Extract the (x, y) coordinate from the center of the cell holding the provided text.  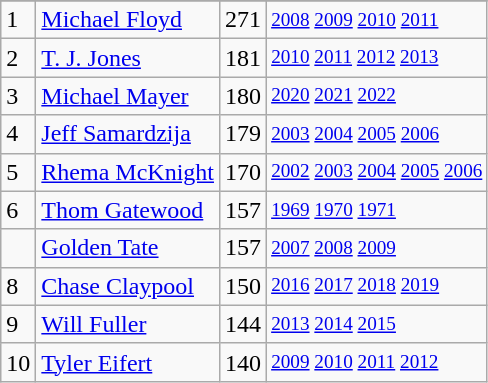
Will Fuller (128, 324)
181 (244, 58)
170 (244, 172)
150 (244, 286)
2002 2003 2004 2005 2006 (377, 172)
2013 2014 2015 (377, 324)
2003 2004 2005 2006 (377, 134)
Jeff Samardzija (128, 134)
2010 2011 2012 2013 (377, 58)
Golden Tate (128, 248)
2009 2010 2011 2012 (377, 362)
2016 2017 2018 2019 (377, 286)
Tyler Eifert (128, 362)
1 (18, 20)
3 (18, 96)
271 (244, 20)
2 (18, 58)
1969 1970 1971 (377, 210)
T. J. Jones (128, 58)
4 (18, 134)
8 (18, 286)
180 (244, 96)
140 (244, 362)
Michael Mayer (128, 96)
179 (244, 134)
2007 2008 2009 (377, 248)
Thom Gatewood (128, 210)
Rhema McKnight (128, 172)
144 (244, 324)
Michael Floyd (128, 20)
2008 2009 2010 2011 (377, 20)
Chase Claypool (128, 286)
2020 2021 2022 (377, 96)
6 (18, 210)
10 (18, 362)
5 (18, 172)
9 (18, 324)
